From the cell containing the given text, extract its center point as [x, y] coordinate. 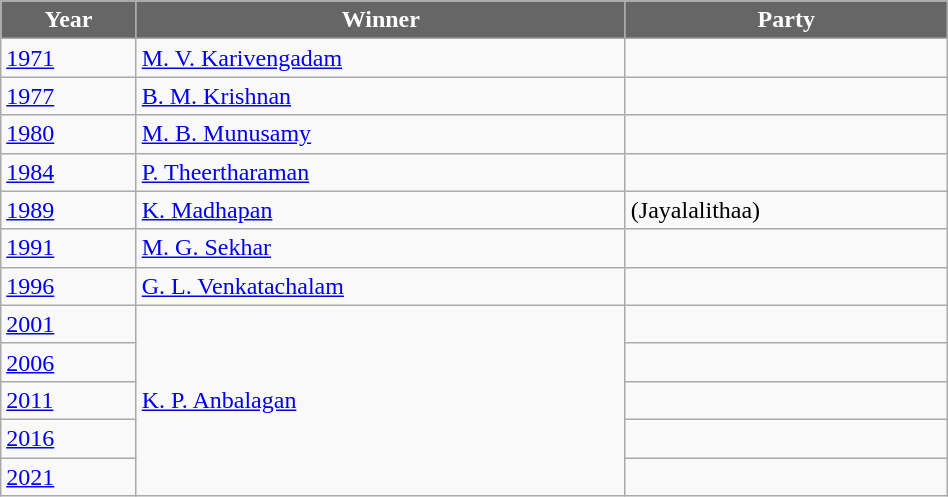
1977 [68, 96]
2006 [68, 362]
K. Madhapan [380, 210]
2001 [68, 324]
1984 [68, 172]
B. M. Krishnan [380, 96]
M. B. Munusamy [380, 134]
1980 [68, 134]
Winner [380, 20]
Year [68, 20]
2021 [68, 477]
P. Theertharaman [380, 172]
2016 [68, 438]
1971 [68, 58]
M. V. Karivengadam [380, 58]
M. G. Sekhar [380, 248]
G. L. Venkatachalam [380, 286]
1996 [68, 286]
1989 [68, 210]
K. P. Anbalagan [380, 400]
(Jayalalithaa) [786, 210]
Party [786, 20]
2011 [68, 400]
1991 [68, 248]
